Find where the given text appears and provide that cell's center as [x, y] coordinate. 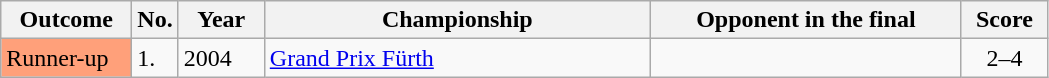
1. [155, 58]
2004 [221, 58]
Outcome [66, 20]
Year [221, 20]
Score [1004, 20]
Runner-up [66, 58]
2–4 [1004, 58]
Championship [457, 20]
Grand Prix Fürth [457, 58]
No. [155, 20]
Opponent in the final [806, 20]
